Search for the cell housing the specified text and yield its (X, Y) center coordinate. 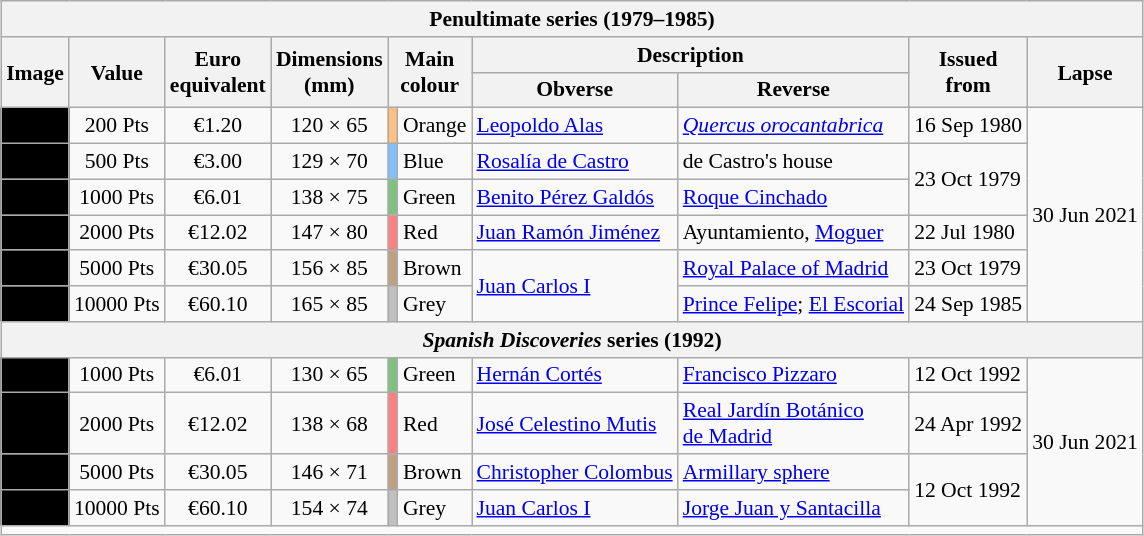
Hernán Cortés (575, 375)
120 × 65 (330, 126)
Rosalía de Castro (575, 161)
Penultimate series (1979–1985) (572, 19)
Prince Felipe; El Escorial (794, 304)
200 Pts (117, 126)
165 × 85 (330, 304)
Image (35, 72)
Real Jardín Botánicode Madrid (794, 424)
Description (691, 54)
138 × 68 (330, 424)
154 × 74 (330, 507)
22 Jul 1980 (968, 232)
€3.00 (218, 161)
Blue (435, 161)
Francisco Pizzaro (794, 375)
500 Pts (117, 161)
Orange (435, 126)
16 Sep 1980 (968, 126)
Maincolour (430, 72)
Spanish Discoveries series (1992) (572, 339)
Quercus orocantabrica (794, 126)
Dimensions(mm) (330, 72)
146 × 71 (330, 472)
129 × 70 (330, 161)
Euroequivalent (218, 72)
Christopher Colombus (575, 472)
Leopoldo Alas (575, 126)
Armillary sphere (794, 472)
130 × 65 (330, 375)
24 Apr 1992 (968, 424)
Value (117, 72)
Roque Cinchado (794, 197)
Juan Ramón Jiménez (575, 232)
José Celestino Mutis (575, 424)
Lapse (1085, 72)
Reverse (794, 90)
Obverse (575, 90)
Benito Pérez Galdós (575, 197)
138 × 75 (330, 197)
de Castro's house (794, 161)
Ayuntamiento, Moguer (794, 232)
Royal Palace of Madrid (794, 268)
Issuedfrom (968, 72)
Jorge Juan y Santacilla (794, 507)
24 Sep 1985 (968, 304)
€1.20 (218, 126)
147 × 80 (330, 232)
156 × 85 (330, 268)
